Locate the cell with the specified text and output its (x, y) center coordinate. 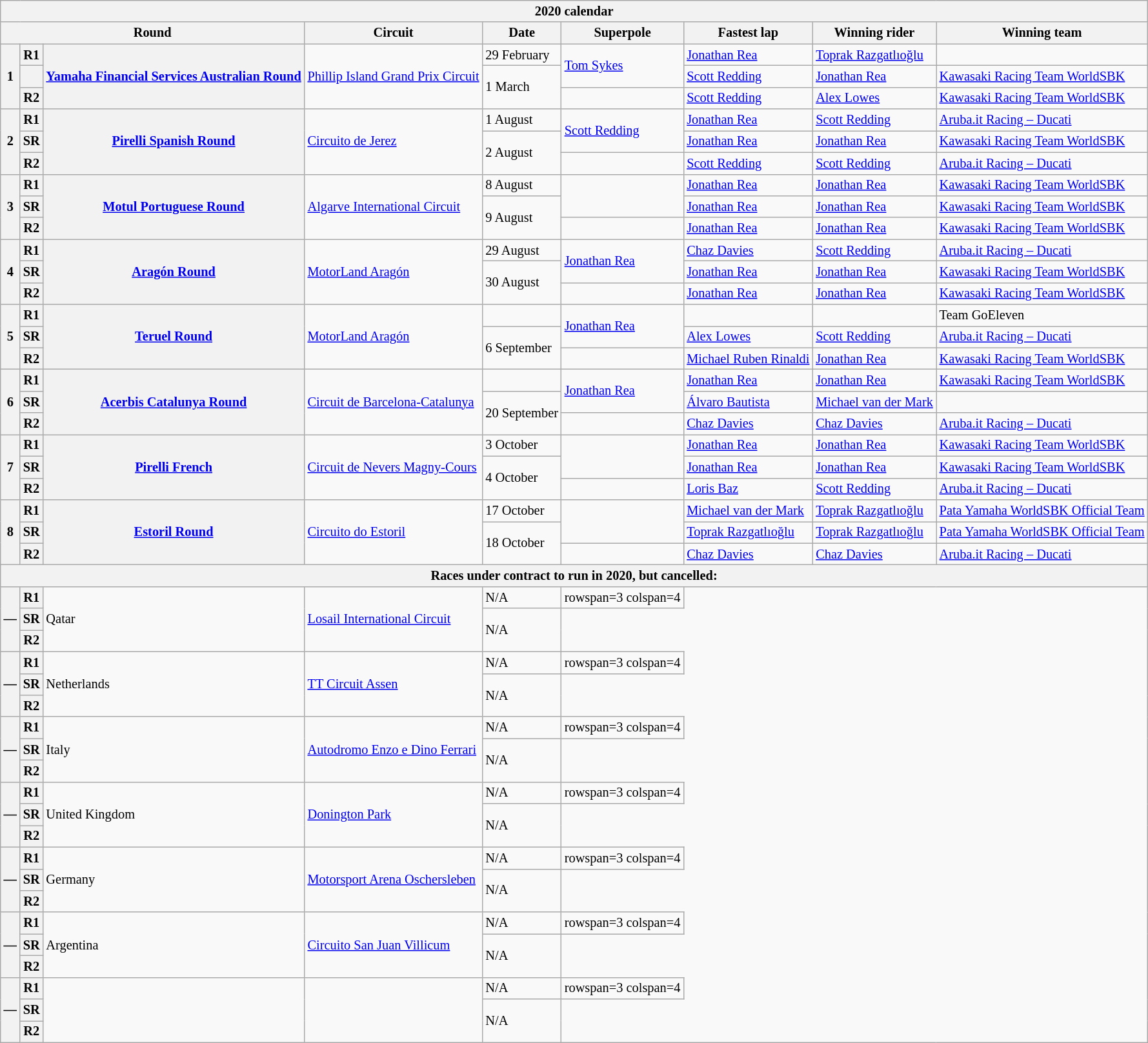
6 (10, 401)
Circuito de Jerez (394, 142)
29 February (521, 55)
Circuit de Nevers Magny-Cours (394, 467)
3 October (521, 445)
9 August (521, 217)
4 October (521, 477)
4 (10, 272)
Superpole (623, 33)
18 October (521, 543)
Qatar (174, 619)
6 September (521, 347)
Pirelli Spanish Round (174, 142)
Aragón Round (174, 272)
1 (10, 76)
8 (10, 531)
United Kingdom (174, 814)
2 (10, 142)
Autodromo Enzo e Dino Ferrari (394, 750)
Winning rider (874, 33)
Álvaro Bautista (748, 402)
1 August (521, 120)
Argentina (174, 944)
Donington Park (394, 814)
Circuit (394, 33)
Algarve International Circuit (394, 206)
Estoril Round (174, 531)
Motul Portuguese Round (174, 206)
Circuito do Estoril (394, 531)
Fastest lap (748, 33)
29 August (521, 250)
20 September (521, 413)
17 October (521, 510)
Netherlands (174, 684)
Germany (174, 880)
TT Circuit Assen (394, 684)
Round (152, 33)
Italy (174, 750)
Team GoEleven (1042, 315)
Teruel Round (174, 337)
Circuit de Barcelona-Catalunya (394, 401)
Losail International Circuit (394, 619)
3 (10, 206)
2 August (521, 152)
1 March (521, 86)
Pirelli French (174, 467)
Races under contract to run in 2020, but cancelled: (574, 575)
Michael Ruben Rinaldi (748, 359)
5 (10, 337)
7 (10, 467)
Circuito San Juan Villicum (394, 944)
Date (521, 33)
Winning team (1042, 33)
8 August (521, 185)
Tom Sykes (623, 66)
Yamaha Financial Services Australian Round (174, 76)
Phillip Island Grand Prix Circuit (394, 76)
30 August (521, 283)
Acerbis Catalunya Round (174, 401)
Loris Baz (748, 489)
2020 calendar (574, 11)
Motorsport Arena Oschersleben (394, 880)
